Extract the [x, y] coordinate from the center of the cell holding the provided text.  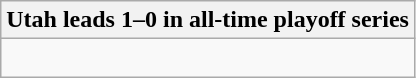
Utah leads 1–0 in all-time playoff series [208, 20]
